Find where the given text appears and provide that cell's center as [X, Y] coordinate. 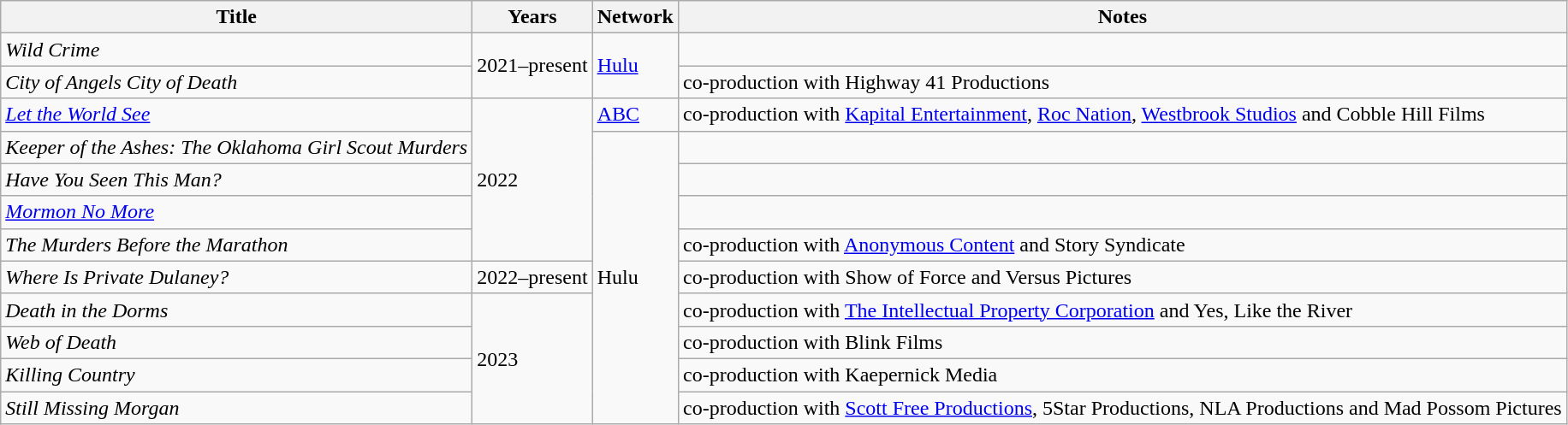
Still Missing Morgan [236, 408]
Death in the Dorms [236, 310]
co-production with Scott Free Productions, 5Star Productions, NLA Productions and Mad Possom Pictures [1122, 408]
co-production with Highway 41 Productions [1122, 82]
co-production with The Intellectual Property Corporation and Yes, Like the River [1122, 310]
Mormon No More [236, 212]
co-production with Show of Force and Versus Pictures [1122, 277]
City of Angels City of Death [236, 82]
co-production with Anonymous Content and Story Syndicate [1122, 245]
The Murders Before the Marathon [236, 245]
ABC [635, 115]
Network [635, 17]
Keeper of the Ashes: The Oklahoma Girl Scout Murders [236, 147]
Notes [1122, 17]
Have You Seen This Man? [236, 180]
Where Is Private Dulaney? [236, 277]
Title [236, 17]
co-production with Kaepernick Media [1122, 375]
co-production with Kapital Entertainment, Roc Nation, Westbrook Studios and Cobble Hill Films [1122, 115]
2021–present [532, 66]
Years [532, 17]
Wild Crime [236, 50]
Let the World See [236, 115]
2022–present [532, 277]
2023 [532, 358]
2022 [532, 180]
Killing Country [236, 375]
co-production with Blink Films [1122, 342]
Web of Death [236, 342]
